Provide the (X, Y) coordinate of the cell's center where the given text is located.  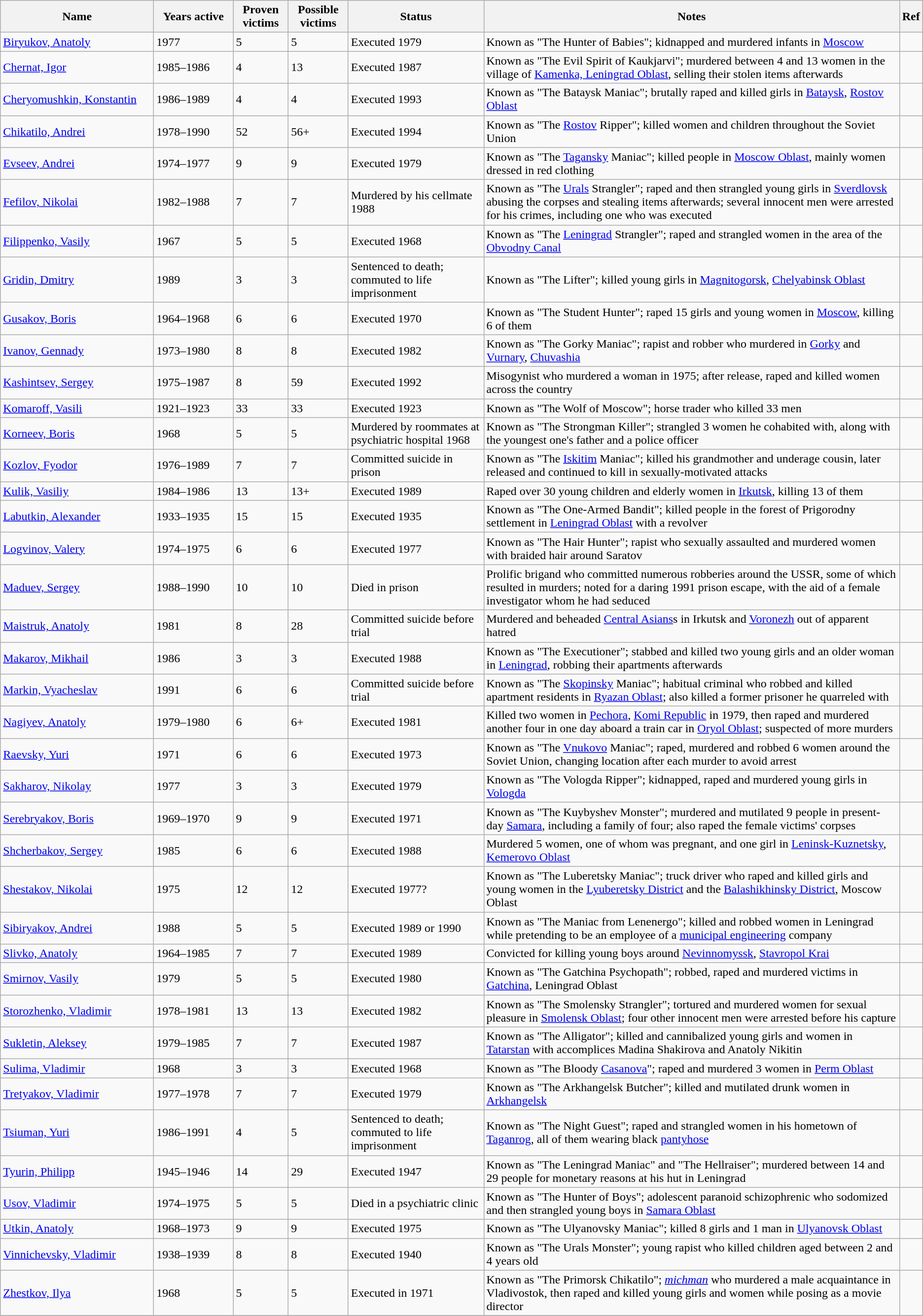
Makarov, Mikhail (77, 658)
59 (319, 383)
Ref (911, 17)
1982–1988 (193, 202)
1921–1923 (193, 408)
Sulima, Vladimir (77, 1068)
Sukletin, Aleksey (77, 1043)
Known as "The Wolf of Moscow"; horse trader who killed 33 men (691, 408)
1933–1935 (193, 517)
Known as "The Bataysk Maniac"; brutally raped and killed girls in Bataysk, Rostov Oblast (691, 100)
Known as "The Hunter of Babies"; kidnapped and murdered infants in Moscow (691, 42)
Known as "The Hair Hunter"; rapist who sexually assaulted and murdered women with braided hair around Saratov (691, 548)
Slivko, Anatoly (77, 954)
1985–1986 (193, 67)
Logvinov, Valery (77, 548)
13+ (319, 491)
1986–1989 (193, 100)
Evseev, Andrei (77, 164)
Markin, Vyacheslav (77, 690)
Filippenko, Vasily (77, 241)
1984–1986 (193, 491)
Murdered and beheaded Central Asianss in Irkutsk and Voronezh out of apparent hatred (691, 626)
Executed 1940 (416, 1254)
1978–1981 (193, 1011)
Sibiryakov, Andrei (77, 928)
1978–1990 (193, 131)
6+ (319, 722)
Zhestkov, Ilya (77, 1293)
Murdered 5 women, one of whom was pregnant, and one girl in Leninsk-Kuznetsky, Kemerovo Oblast (691, 850)
Executed 1981 (416, 722)
Known as "The Night Guest"; raped and strangled women in his hometown of Taganrog, all of them wearing black pantyhose (691, 1133)
1986 (193, 658)
Executed 1989 or 1990 (416, 928)
Executed 1977? (416, 889)
Known as "The Maniac from Lenenergo"; killed and robbed women in Leningrad while pretending to be an employee of a municipal engineering company (691, 928)
Shestakov, Nikolai (77, 889)
Tyurin, Philipp (77, 1172)
Executed 1994 (416, 131)
Tsiuman, Yuri (77, 1133)
Known as "The Alligator"; killed and cannibalized young girls and women in Tatarstan with accomplices Madina Shakirova and Anatoly Nikitin (691, 1043)
1985 (193, 850)
Gridin, Dmitry (77, 280)
1945–1946 (193, 1172)
Chernat, Igor (77, 67)
Utkin, Anatoly (77, 1229)
Known as "The Gorky Maniac"; rapist and robber who murdered in Gorky and Vurnary, Chuvashia (691, 350)
1976–1989 (193, 465)
Nagiyev, Anatoly (77, 722)
1975–1987 (193, 383)
52 (261, 131)
Known as "The One-Armed Bandit"; killed people in the forest of Prigorodny settlement in Leningrad Oblast with a revolver (691, 517)
Known as "The Leningrad Strangler"; raped and strangled women in the area of the Obvodny Canal (691, 241)
Known as "The Arkhangelsk Butcher"; killed and mutilated drunk women in Arkhangelsk (691, 1094)
1979–1980 (193, 722)
Komaroff, Vasili (77, 408)
Executed 1993 (416, 100)
1981 (193, 626)
Kashintsev, Sergey (77, 383)
Known as "The Urals Monster"; young rapist who killed children aged between 2 and 4 years old (691, 1254)
Proven victims (261, 17)
1991 (193, 690)
Ivanov, Gennady (77, 350)
1974–1977 (193, 164)
Smirnov, Vasily (77, 979)
Executed 1970 (416, 319)
Executed 1971 (416, 818)
14 (261, 1172)
1986–1991 (193, 1133)
Known as "The Iskitim Maniac"; killed his grandmother and underage cousin, later released and continued to kill in sexually-motivated attacks (691, 465)
Committed suicide in prison (416, 465)
Known as "The Leningrad Maniac" and "The Hellraiser"; murdered between 14 and 29 people for monetary reasons at his hut in Leningrad (691, 1172)
Raevsky, Yuri (77, 754)
56+ (319, 131)
1964–1968 (193, 319)
Known as "The Tagansky Maniac"; killed people in Moscow Oblast, mainly women dressed in red clothing (691, 164)
Fefilov, Nikolai (77, 202)
Possible victims (319, 17)
Korneev, Boris (77, 434)
Known as "The Gatchina Psychopath"; robbed, raped and murdered victims in Gatchina, Leningrad Oblast (691, 979)
Maduev, Sergey (77, 587)
1988–1990 (193, 587)
Known as "The Strongman Killer"; strangled 3 women he cohabited with, along with the youngest one's father and a police officer (691, 434)
Chikatilo, Andrei (77, 131)
Labutkin, Alexander (77, 517)
Known as "The Hunter of Boys"; adolescent paranoid schizophrenic who sodomized and then strangled young boys in Samara Oblast (691, 1203)
Executed in 1971 (416, 1293)
Biryukov, Anatoly (77, 42)
Maistruk, Anatoly (77, 626)
Known as "The Rostov Ripper"; killed women and children throughout the Soviet Union (691, 131)
Misogynist who murdered a woman in 1975; after release, raped and killed women across the country (691, 383)
Executed 1973 (416, 754)
Murdered by his cellmate 1988 (416, 202)
Executed 1923 (416, 408)
1971 (193, 754)
Usov, Vladimir (77, 1203)
Cheryomushkin, Konstantin (77, 100)
Known as "The Vologda Ripper"; kidnapped, raped and murdered young girls in Vologda (691, 786)
Executed 1975 (416, 1229)
Known as "The Bloody Casanova"; raped and murdered 3 women in Perm Oblast (691, 1068)
Status (416, 17)
1964–1985 (193, 954)
Sakharov, Nikolay (77, 786)
Gusakov, Boris (77, 319)
Died in a psychiatric clinic (416, 1203)
Kulik, Vasiliy (77, 491)
1967 (193, 241)
Executed 1992 (416, 383)
Known as "The Student Hunter"; raped 15 girls and young women in Moscow, killing 6 of them (691, 319)
Notes (691, 17)
Kozlov, Fyodor (77, 465)
Executed 1947 (416, 1172)
Murdered by roommates at psychiatric hospital 1968 (416, 434)
1979 (193, 979)
Died in prison (416, 587)
Raped over 30 young children and elderly women in Irkutsk, killing 13 of them (691, 491)
Years active (193, 17)
28 (319, 626)
1969–1970 (193, 818)
Executed 1977 (416, 548)
Name (77, 17)
Storozhenko, Vladimir (77, 1011)
1979–1985 (193, 1043)
Convicted for killing young boys around Nevinnomyssk, Stavropol Krai (691, 954)
Tretyakov, Vladimir (77, 1094)
Executed 1935 (416, 517)
1977–1978 (193, 1094)
1938–1939 (193, 1254)
Known as "The Executioner"; stabbed and killed two young girls and an older woman in Leningrad, robbing their apartments afterwards (691, 658)
Executed 1980 (416, 979)
29 (319, 1172)
1989 (193, 280)
Known as "The Ulyanovsky Maniac"; killed 8 girls and 1 man in Ulyanovsk Oblast (691, 1229)
1968–1973 (193, 1229)
Known as "The Vnukovo Maniac"; raped, murdered and robbed 6 women around the Soviet Union, changing location after each murder to avoid arrest (691, 754)
1973–1980 (193, 350)
Shcherbakov, Sergey (77, 850)
1988 (193, 928)
Vinnichevsky, Vladimir (77, 1254)
1975 (193, 889)
Known as "The Lifter"; killed young girls in Magnitogorsk, Chelyabinsk Oblast (691, 280)
Serebryakov, Boris (77, 818)
